From the cell containing the given text, extract its center point as [X, Y] coordinate. 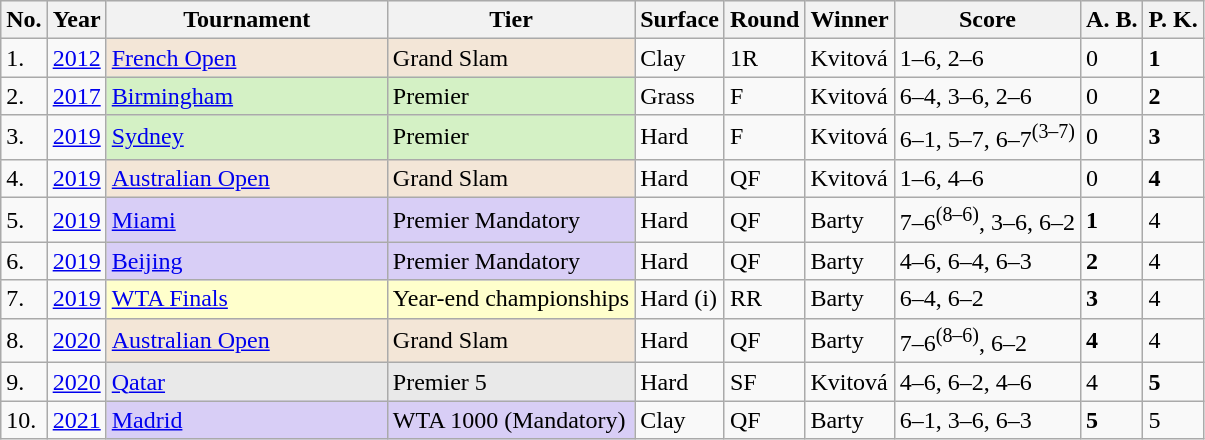
9. [24, 382]
2012 [76, 58]
2. [24, 96]
Score [987, 20]
French Open [246, 58]
SF [764, 382]
4–6, 6–2, 4–6 [987, 382]
Beijing [246, 261]
Premier 5 [510, 382]
1R [764, 58]
1–6, 2–6 [987, 58]
3. [24, 138]
WTA 1000 (Mandatory) [510, 420]
RR [764, 299]
10. [24, 420]
2017 [76, 96]
2021 [76, 420]
4. [24, 178]
1. [24, 58]
Madrid [246, 420]
Grass [680, 96]
6–4, 3–6, 2–6 [987, 96]
Birmingham [246, 96]
6. [24, 261]
6–1, 5–7, 6–7(3–7) [987, 138]
5. [24, 220]
7–6(8–6), 3–6, 6–2 [987, 220]
6–4, 6–2 [987, 299]
7–6(8–6), 6–2 [987, 340]
Surface [680, 20]
Tournament [246, 20]
6–1, 3–6, 6–3 [987, 420]
4–6, 6–4, 6–3 [987, 261]
No. [24, 20]
Winner [850, 20]
1–6, 4–6 [987, 178]
7. [24, 299]
Round [764, 20]
A. B. [1112, 20]
Sydney [246, 138]
8. [24, 340]
WTA Finals [246, 299]
Hard (i) [680, 299]
P. K. [1173, 20]
Year [76, 20]
Miami [246, 220]
Qatar [246, 382]
Tier [510, 20]
Year-end championships [510, 299]
